Scan for the cell matching the given text and deliver its (x, y) coordinate at center. 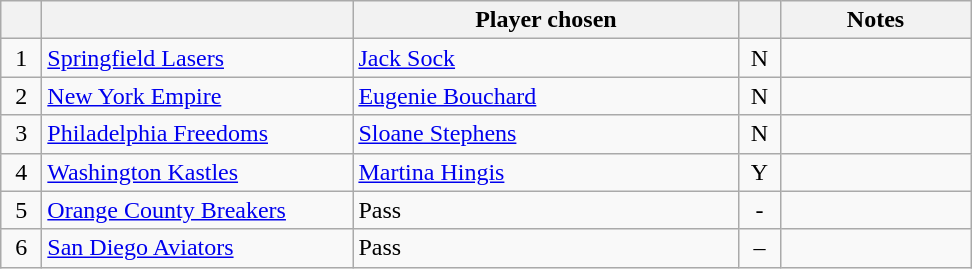
- (760, 210)
San Diego Aviators (198, 248)
Jack Sock (546, 58)
4 (22, 172)
Philadelphia Freedoms (198, 134)
Orange County Breakers (198, 210)
Notes (876, 20)
– (760, 248)
Washington Kastles (198, 172)
Martina Hingis (546, 172)
Y (760, 172)
5 (22, 210)
Sloane Stephens (546, 134)
1 (22, 58)
Springfield Lasers (198, 58)
New York Empire (198, 96)
6 (22, 248)
3 (22, 134)
Eugenie Bouchard (546, 96)
2 (22, 96)
Player chosen (546, 20)
